Detect which cell encompasses the target text, then output its [X, Y] center coordinate. 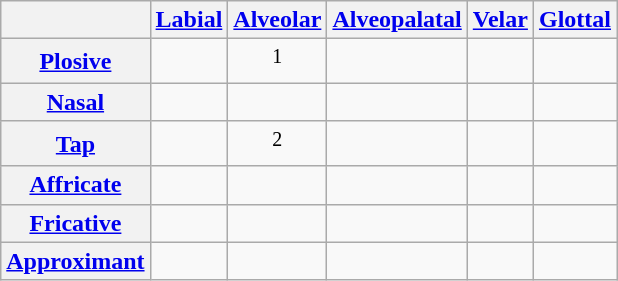
2 [278, 144]
Velar [500, 20]
Glottal [574, 20]
Nasal [76, 102]
Alveolar [278, 20]
Tap [76, 144]
Approximant [76, 261]
Plosive [76, 62]
Labial [189, 20]
Fricative [76, 223]
1 [278, 62]
Alveopalatal [397, 20]
Affricate [76, 185]
